Provide the [x, y] coordinate of the cell's center where the given text is located.  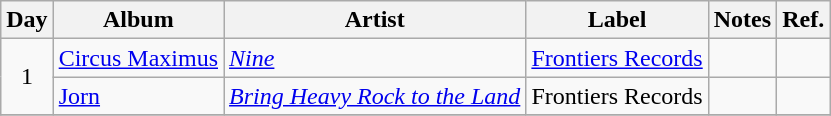
Label [617, 20]
Notes [742, 20]
Nine [375, 58]
Jorn [138, 96]
Ref. [804, 20]
Album [138, 20]
Bring Heavy Rock to the Land [375, 96]
1 [27, 77]
Day [27, 20]
Circus Maximus [138, 58]
Artist [375, 20]
